Scan for the cell matching the given text and deliver its [x, y] coordinate at center. 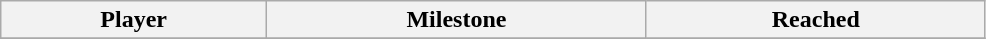
Reached [816, 20]
Milestone [457, 20]
Player [134, 20]
